Capture the cell that displays the provided text and extract its (x, y) central coordinate. 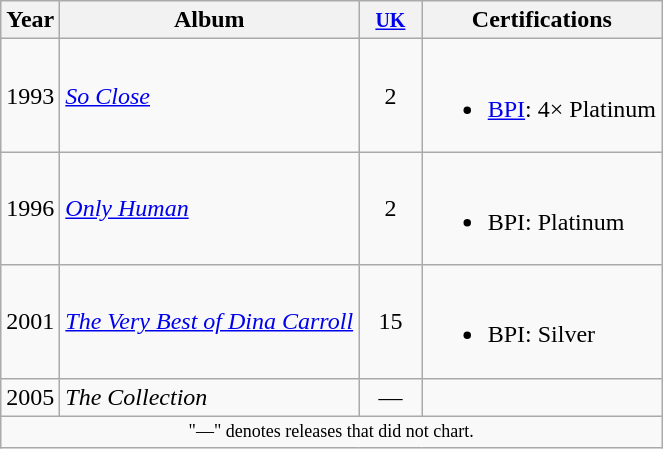
15 (391, 322)
1993 (30, 96)
UK (391, 20)
Year (30, 20)
Album (210, 20)
2001 (30, 322)
― (391, 397)
2005 (30, 397)
BPI: 4× Platinum (542, 96)
So Close (210, 96)
The Very Best of Dina Carroll (210, 322)
1996 (30, 208)
BPI: Silver (542, 322)
Only Human (210, 208)
"—" denotes releases that did not chart. (332, 432)
BPI: Platinum (542, 208)
Certifications (542, 20)
The Collection (210, 397)
